Find where the given text appears and provide that cell's center as (x, y) coordinate. 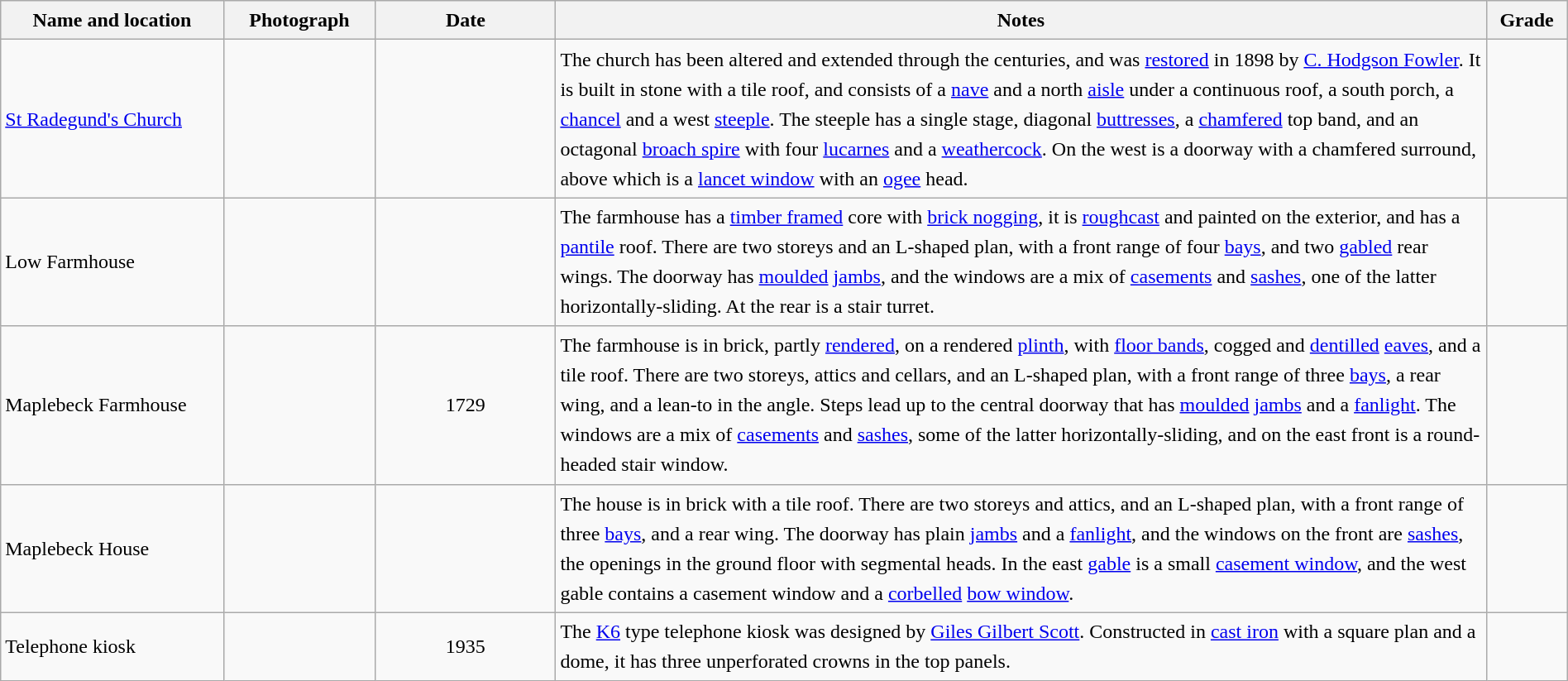
Date (466, 20)
Maplebeck House (112, 548)
Name and location (112, 20)
Photograph (299, 20)
Grade (1527, 20)
Notes (1021, 20)
Telephone kiosk (112, 647)
St Radegund's Church (112, 119)
1935 (466, 647)
1729 (466, 405)
Low Farmhouse (112, 261)
Maplebeck Farmhouse (112, 405)
